Determine the (X, Y) coordinate at the center of the cell enclosing the given text.  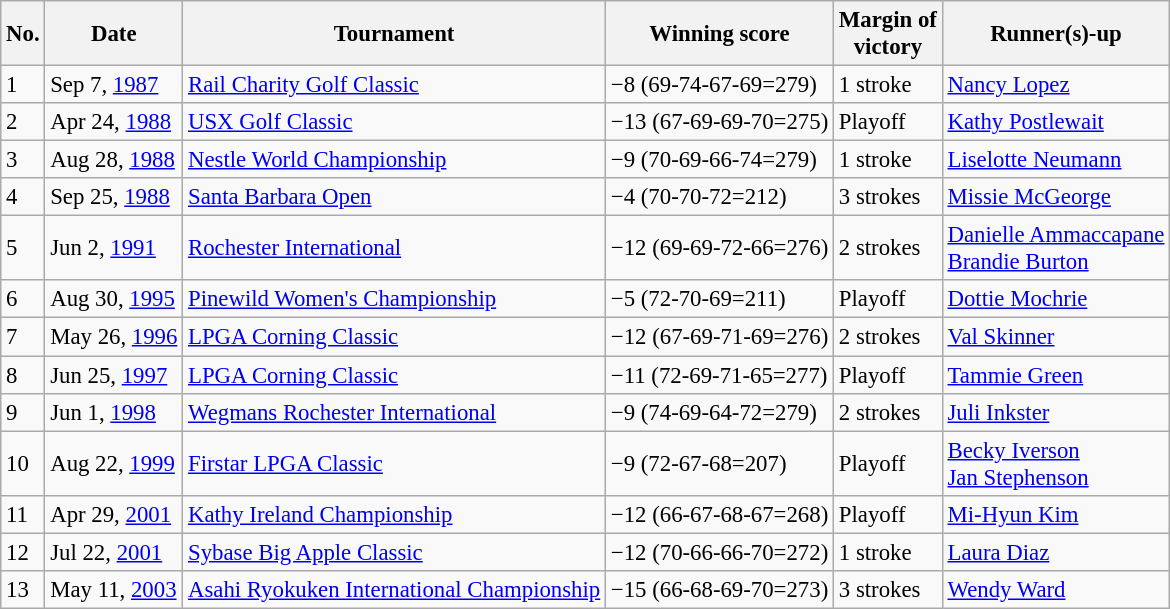
6 (23, 299)
8 (23, 375)
Asahi Ryokuken International Championship (394, 590)
Juli Inkster (1056, 412)
May 11, 2003 (114, 590)
Sep 25, 1988 (114, 197)
Kathy Postlewait (1056, 122)
Missie McGeorge (1056, 197)
Apr 24, 1988 (114, 122)
Danielle Ammaccapane Brandie Burton (1056, 248)
Rail Charity Golf Classic (394, 85)
Jun 25, 1997 (114, 375)
11 (23, 514)
9 (23, 412)
12 (23, 552)
Margin ofvictory (888, 34)
Wegmans Rochester International (394, 412)
Rochester International (394, 248)
Jun 2, 1991 (114, 248)
5 (23, 248)
−12 (67-69-71-69=276) (720, 337)
−4 (70-70-72=212) (720, 197)
USX Golf Classic (394, 122)
Winning score (720, 34)
Laura Diaz (1056, 552)
Dottie Mochrie (1056, 299)
4 (23, 197)
Tournament (394, 34)
Nestle World Championship (394, 160)
Wendy Ward (1056, 590)
3 (23, 160)
Aug 22, 1999 (114, 464)
Jul 22, 2001 (114, 552)
−8 (69-74-67-69=279) (720, 85)
Aug 30, 1995 (114, 299)
7 (23, 337)
−12 (69-69-72-66=276) (720, 248)
Val Skinner (1056, 337)
May 26, 1996 (114, 337)
−9 (74-69-64-72=279) (720, 412)
−13 (67-69-69-70=275) (720, 122)
Jun 1, 1998 (114, 412)
Apr 29, 2001 (114, 514)
1 (23, 85)
Becky Iverson Jan Stephenson (1056, 464)
Kathy Ireland Championship (394, 514)
−5 (72-70-69=211) (720, 299)
Liselotte Neumann (1056, 160)
Sep 7, 1987 (114, 85)
Pinewild Women's Championship (394, 299)
Tammie Green (1056, 375)
13 (23, 590)
Sybase Big Apple Classic (394, 552)
−9 (72-67-68=207) (720, 464)
Santa Barbara Open (394, 197)
Runner(s)-up (1056, 34)
−12 (70-66-66-70=272) (720, 552)
−12 (66-67-68-67=268) (720, 514)
Nancy Lopez (1056, 85)
Firstar LPGA Classic (394, 464)
Mi-Hyun Kim (1056, 514)
10 (23, 464)
−15 (66-68-69-70=273) (720, 590)
Date (114, 34)
No. (23, 34)
2 (23, 122)
−11 (72-69-71-65=277) (720, 375)
−9 (70-69-66-74=279) (720, 160)
Aug 28, 1988 (114, 160)
